Extract the [X, Y] coordinate from the center of the cell holding the provided text.  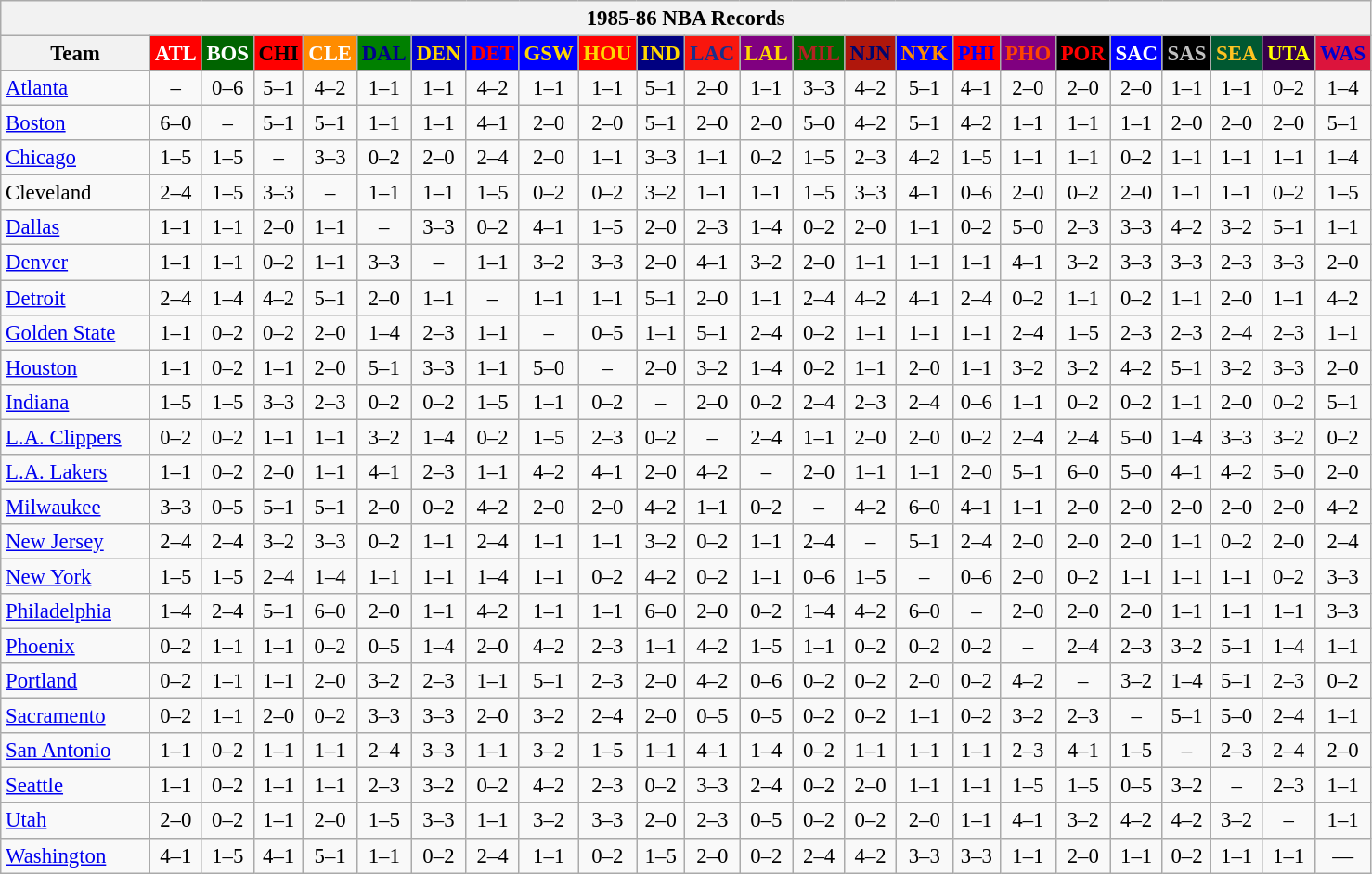
LAC [713, 54]
Sacramento [76, 716]
DET [492, 54]
NYK [925, 54]
GSW [549, 54]
LAL [767, 54]
SEA [1236, 54]
Boston [76, 123]
Phoenix [76, 647]
Seattle [76, 786]
Golden State [76, 332]
ATL [175, 54]
San Antonio [76, 751]
Portland [76, 681]
BOS [227, 54]
L.A. Clippers [76, 437]
UTA [1288, 54]
Atlanta [76, 88]
L.A. Lakers [76, 472]
IND [661, 54]
Dallas [76, 227]
Detroit [76, 298]
1985-86 NBA Records [686, 19]
Washington [76, 855]
Utah [76, 821]
New York [76, 576]
Denver [76, 263]
CLE [330, 54]
Philadelphia [76, 611]
NJN [871, 54]
Cleveland [76, 193]
PHI [977, 54]
SAS [1186, 54]
WAS [1343, 54]
PHO [1028, 54]
Team [76, 54]
Chicago [76, 158]
CHI [278, 54]
DEN [438, 54]
Indiana [76, 402]
HOU [607, 54]
New Jersey [76, 542]
MIL [819, 54]
SAC [1136, 54]
POR [1082, 54]
DAL [384, 54]
Houston [76, 367]
— [1343, 855]
Milwaukee [76, 507]
